Locate the cell with the specified text and output its [X, Y] center coordinate. 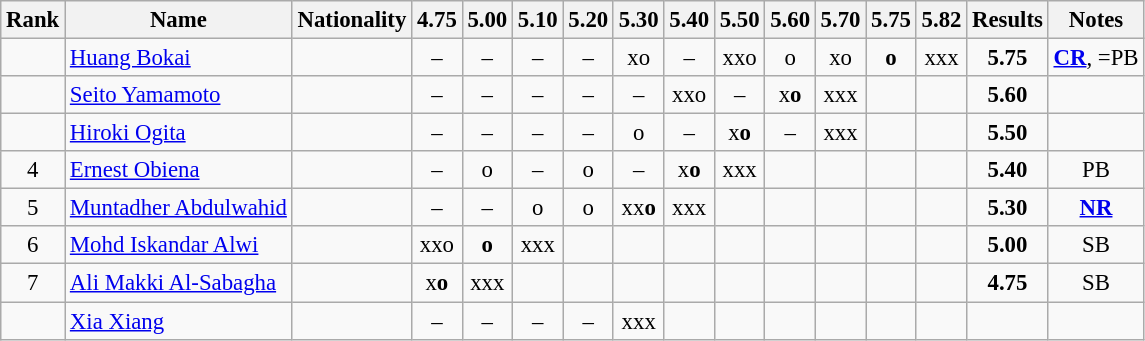
Name [179, 20]
4 [33, 170]
Hiroki Ogita [179, 133]
5.10 [538, 20]
Mohd Iskandar Alwi [179, 245]
NR [1096, 208]
Notes [1096, 20]
5 [33, 208]
Seito Yamamoto [179, 95]
Rank [33, 20]
Xia Xiang [179, 321]
Nationality [352, 20]
5.82 [941, 20]
Results [1008, 20]
Muntadher Abdulwahid [179, 208]
CR, =PB [1096, 58]
Ali Makki Al-Sabagha [179, 283]
5.20 [588, 20]
7 [33, 283]
Huang Bokai [179, 58]
Ernest Obiena [179, 170]
6 [33, 245]
5.70 [840, 20]
PB [1096, 170]
